Find where the given text appears and provide that cell's center as (x, y) coordinate. 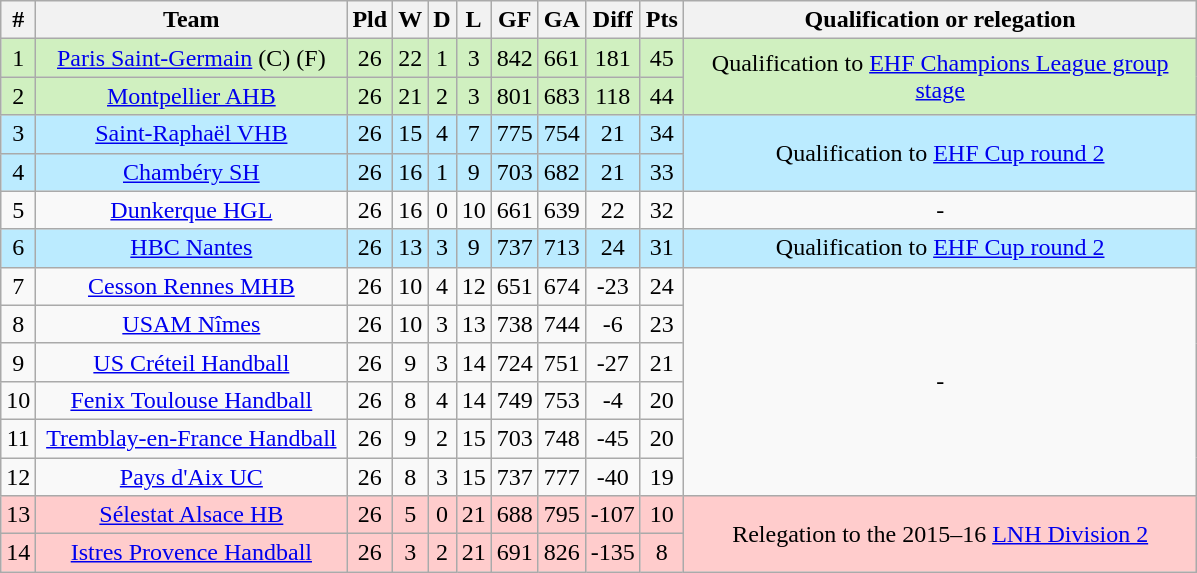
Dunkerque HGL (192, 210)
Qualification or relegation (940, 20)
Qualification to EHF Champions League group stage (940, 77)
751 (562, 362)
Team (192, 20)
-40 (612, 477)
D (442, 20)
181 (612, 58)
Paris Saint-Germain (C) (F) (192, 58)
Montpellier AHB (192, 96)
118 (612, 96)
748 (562, 438)
738 (514, 324)
651 (514, 286)
753 (562, 400)
11 (18, 438)
19 (662, 477)
# (18, 20)
Diff (612, 20)
45 (662, 58)
GA (562, 20)
-45 (612, 438)
6 (18, 248)
691 (514, 553)
674 (562, 286)
749 (514, 400)
23 (662, 324)
31 (662, 248)
777 (562, 477)
GF (514, 20)
33 (662, 172)
HBC Nantes (192, 248)
L (474, 20)
744 (562, 324)
801 (514, 96)
Tremblay-en-France Handball (192, 438)
639 (562, 210)
-27 (612, 362)
Saint-Raphaël VHB (192, 134)
34 (662, 134)
688 (514, 515)
Chambéry SH (192, 172)
Pts (662, 20)
Istres Provence Handball (192, 553)
Fenix Toulouse Handball (192, 400)
724 (514, 362)
32 (662, 210)
842 (514, 58)
-6 (612, 324)
713 (562, 248)
Pld (370, 20)
Cesson Rennes MHB (192, 286)
US Créteil Handball (192, 362)
Sélestat Alsace HB (192, 515)
44 (662, 96)
754 (562, 134)
W (410, 20)
-107 (612, 515)
Pays d'Aix UC (192, 477)
-23 (612, 286)
682 (562, 172)
683 (562, 96)
USAM Nîmes (192, 324)
-4 (612, 400)
Relegation to the 2015–16 LNH Division 2 (940, 534)
795 (562, 515)
775 (514, 134)
-135 (612, 553)
826 (562, 553)
